From the cell containing the given text, extract its center point as (x, y) coordinate. 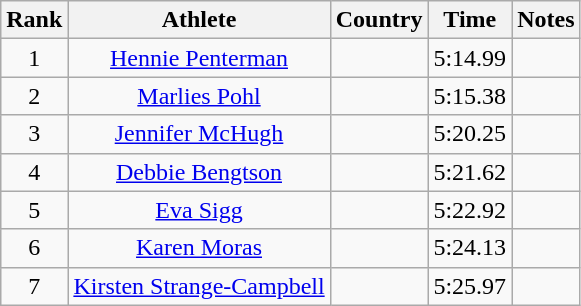
5:15.38 (470, 96)
1 (34, 58)
Notes (546, 20)
4 (34, 172)
5 (34, 210)
5:25.97 (470, 286)
Athlete (199, 20)
Rank (34, 20)
Debbie Bengtson (199, 172)
3 (34, 134)
6 (34, 248)
5:24.13 (470, 248)
2 (34, 96)
7 (34, 286)
Karen Moras (199, 248)
Time (470, 20)
Jennifer McHugh (199, 134)
5:21.62 (470, 172)
5:14.99 (470, 58)
5:20.25 (470, 134)
Hennie Penterman (199, 58)
5:22.92 (470, 210)
Country (379, 20)
Eva Sigg (199, 210)
Marlies Pohl (199, 96)
Kirsten Strange-Campbell (199, 286)
